Determine the (x, y) coordinate at the center of the cell enclosing the given text.  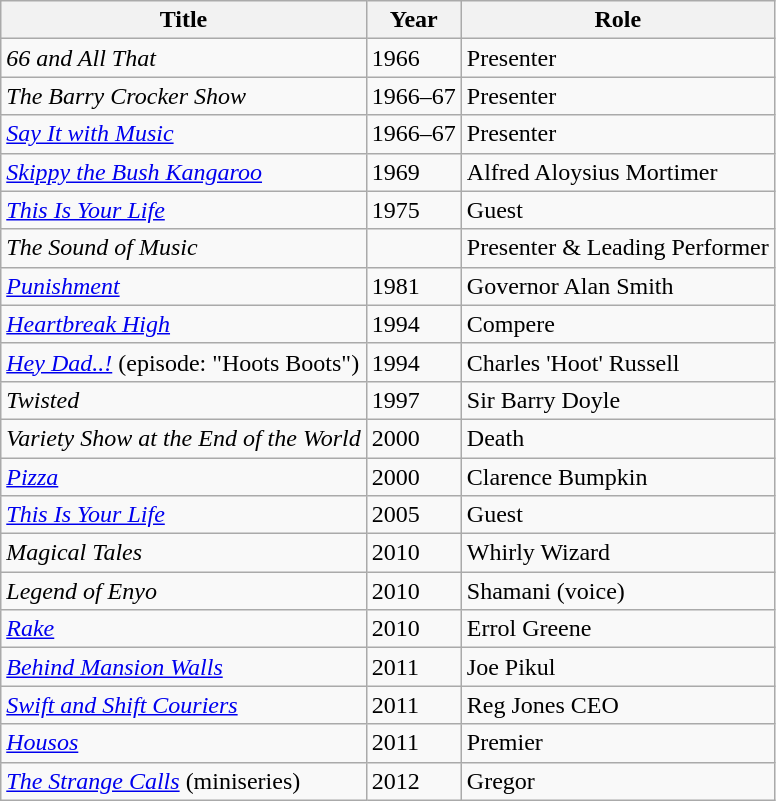
Reg Jones CEO (618, 705)
1966 (414, 58)
Title (184, 20)
1997 (414, 400)
Shamani (voice) (618, 591)
Clarence Bumpkin (618, 477)
Pizza (184, 477)
Sir Barry Doyle (618, 400)
Variety Show at the End of the World (184, 438)
Death (618, 438)
Whirly Wizard (618, 553)
1981 (414, 286)
Year (414, 20)
Alfred Aloysius Mortimer (618, 172)
66 and All That (184, 58)
Hey Dad..! (episode: "Hoots Boots") (184, 362)
The Strange Calls (miniseries) (184, 781)
Behind Mansion Walls (184, 667)
Charles 'Hoot' Russell (618, 362)
Role (618, 20)
Twisted (184, 400)
Punishment (184, 286)
2005 (414, 515)
2012 (414, 781)
Heartbreak High (184, 324)
Gregor (618, 781)
Rake (184, 629)
Legend of Enyo (184, 591)
Skippy the Bush Kangaroo (184, 172)
Magical Tales (184, 553)
The Sound of Music (184, 248)
Housos (184, 743)
Compere (618, 324)
1969 (414, 172)
Joe Pikul (618, 667)
Governor Alan Smith (618, 286)
Errol Greene (618, 629)
Say It with Music (184, 134)
1975 (414, 210)
The Barry Crocker Show (184, 96)
Swift and Shift Couriers (184, 705)
Presenter & Leading Performer (618, 248)
Premier (618, 743)
